Return the [x, y] coordinate for the center point of the cell that contains the specified text.  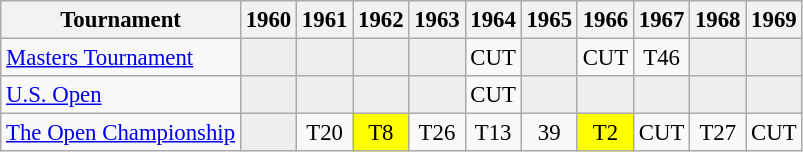
1964 [493, 20]
T26 [437, 133]
1969 [774, 20]
1960 [268, 20]
Tournament [121, 20]
1968 [718, 20]
T2 [605, 133]
Masters Tournament [121, 58]
U.S. Open [121, 95]
1967 [661, 20]
T8 [381, 133]
1966 [605, 20]
The Open Championship [121, 133]
1963 [437, 20]
T20 [325, 133]
T46 [661, 58]
T27 [718, 133]
1962 [381, 20]
39 [549, 133]
T13 [493, 133]
1961 [325, 20]
1965 [549, 20]
